Identify which cell holds the provided text, then report its (X, Y) central coordinate. 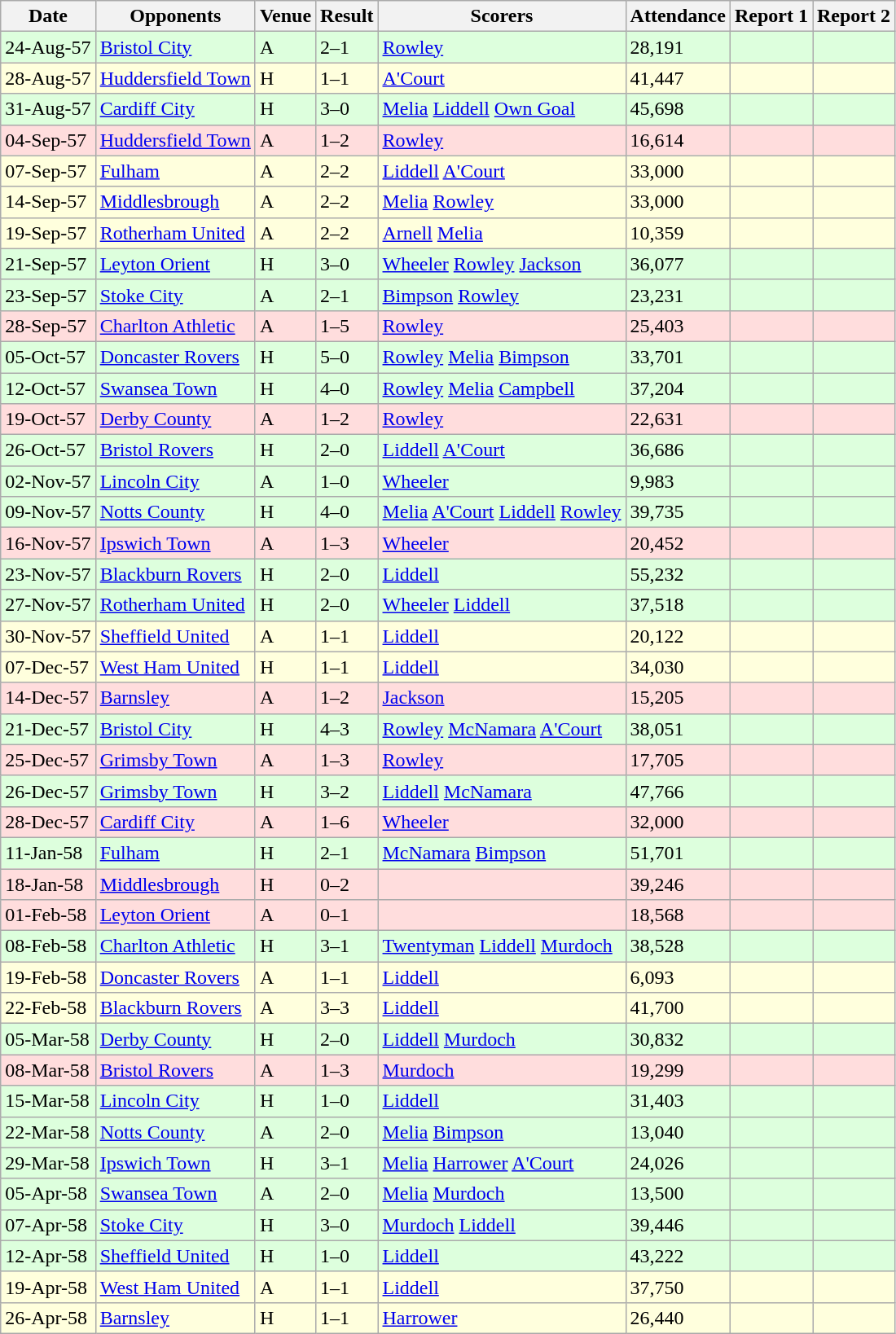
26-Apr-58 (48, 1318)
Rowley Melia Bimpson (502, 357)
27-Nov-57 (48, 605)
Wheeler Liddell (502, 605)
18,568 (678, 915)
A'Court (502, 78)
01-Feb-58 (48, 915)
32,000 (678, 822)
3–3 (347, 1008)
22,631 (678, 419)
23,231 (678, 295)
41,700 (678, 1008)
23-Sep-57 (48, 295)
04-Sep-57 (48, 140)
3–2 (347, 791)
1–6 (347, 822)
28-Sep-57 (48, 326)
Twentyman Liddell Murdoch (502, 946)
Melia Bimpson (502, 1132)
47,766 (678, 791)
36,077 (678, 264)
26-Oct-57 (48, 450)
9,983 (678, 481)
08-Mar-58 (48, 1070)
6,093 (678, 977)
37,204 (678, 388)
22-Mar-58 (48, 1132)
21-Sep-57 (48, 264)
09-Nov-57 (48, 512)
Harrower (502, 1318)
Report 1 (771, 16)
Jackson (502, 698)
10,359 (678, 233)
Date (48, 16)
07-Dec-57 (48, 667)
29-Mar-58 (48, 1163)
Venue (285, 16)
39,735 (678, 512)
23-Nov-57 (48, 574)
0–1 (347, 915)
13,040 (678, 1132)
08-Feb-58 (48, 946)
20,452 (678, 543)
37,750 (678, 1287)
13,500 (678, 1194)
51,701 (678, 853)
Murdoch (502, 1070)
Murdoch Liddell (502, 1225)
14-Sep-57 (48, 202)
Rowley McNamara A'Court (502, 729)
07-Sep-57 (48, 171)
33,701 (678, 357)
16-Nov-57 (48, 543)
24,026 (678, 1163)
Liddell McNamara (502, 791)
37,518 (678, 605)
Melia Murdoch (502, 1194)
07-Apr-58 (48, 1225)
05-Apr-58 (48, 1194)
28-Aug-57 (48, 78)
McNamara Bimpson (502, 853)
19,299 (678, 1070)
Melia Liddell Own Goal (502, 109)
Melia Harrower A'Court (502, 1163)
Opponents (175, 16)
19-Sep-57 (48, 233)
34,030 (678, 667)
20,122 (678, 636)
Melia A'Court Liddell Rowley (502, 512)
45,698 (678, 109)
28,191 (678, 47)
38,051 (678, 729)
02-Nov-57 (48, 481)
4–3 (347, 729)
0–2 (347, 884)
Arnell Melia (502, 233)
30-Nov-57 (48, 636)
05-Mar-58 (48, 1039)
16,614 (678, 140)
31-Aug-57 (48, 109)
41,447 (678, 78)
15-Mar-58 (48, 1101)
19-Feb-58 (48, 977)
12-Oct-57 (48, 388)
5–0 (347, 357)
11-Jan-58 (48, 853)
Scorers (502, 16)
38,528 (678, 946)
14-Dec-57 (48, 698)
28-Dec-57 (48, 822)
26,440 (678, 1318)
1–5 (347, 326)
19-Apr-58 (48, 1287)
Wheeler Rowley Jackson (502, 264)
36,686 (678, 450)
31,403 (678, 1101)
21-Dec-57 (48, 729)
Melia Rowley (502, 202)
26-Dec-57 (48, 791)
25-Dec-57 (48, 760)
30,832 (678, 1039)
18-Jan-58 (48, 884)
Bimpson Rowley (502, 295)
39,246 (678, 884)
Result (347, 16)
12-Apr-58 (48, 1256)
05-Oct-57 (48, 357)
22-Feb-58 (48, 1008)
Attendance (678, 16)
25,403 (678, 326)
Liddell Murdoch (502, 1039)
Report 2 (854, 16)
15,205 (678, 698)
19-Oct-57 (48, 419)
17,705 (678, 760)
39,446 (678, 1225)
24-Aug-57 (48, 47)
55,232 (678, 574)
Rowley Melia Campbell (502, 388)
43,222 (678, 1256)
